Scan for the cell matching the given text and deliver its [X, Y] coordinate at center. 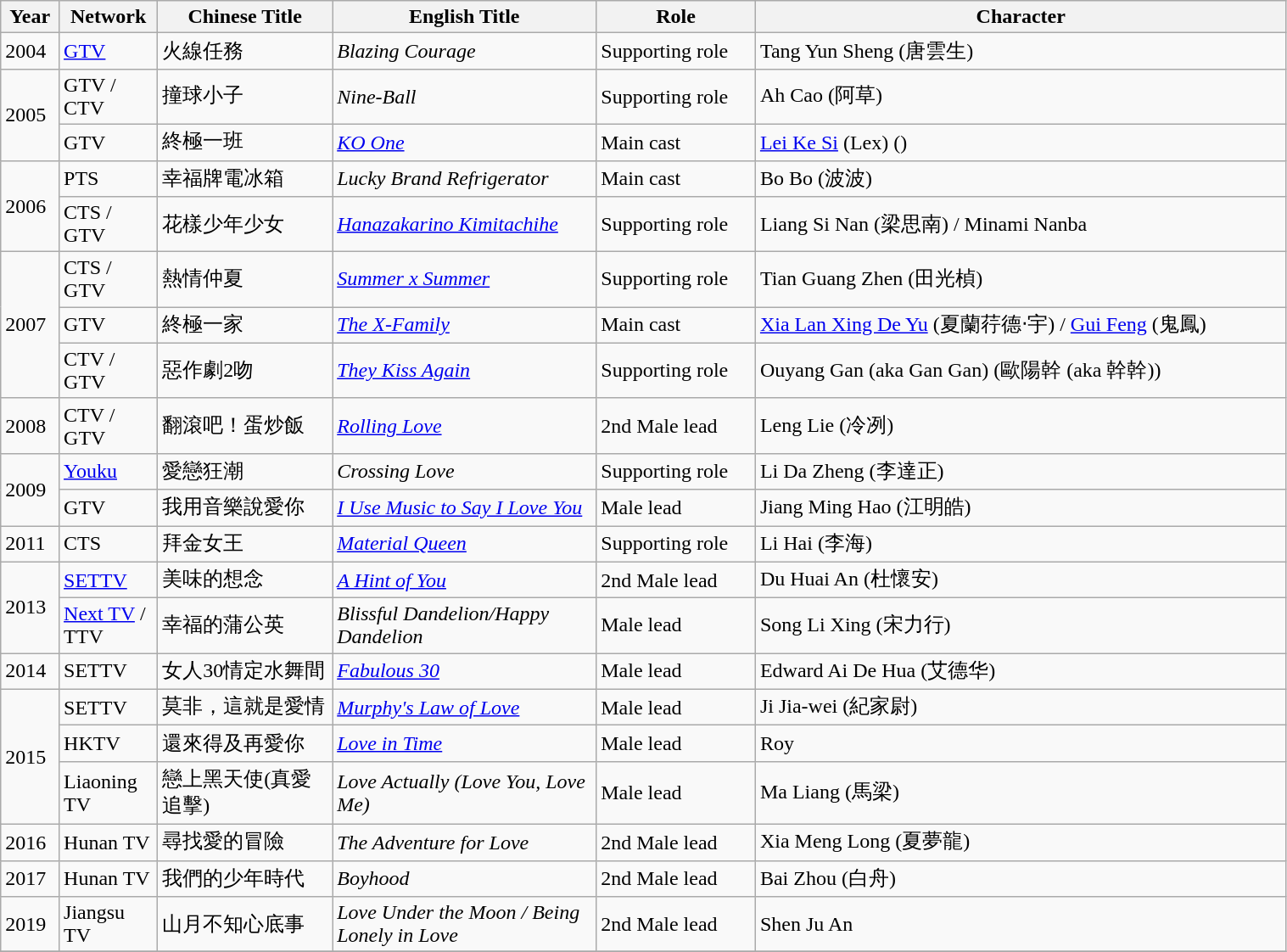
GTV / CTV [109, 97]
HKTV [109, 743]
Xia Meng Long (夏夢龍) [1021, 842]
幸福的蒲公英 [245, 626]
Network [109, 17]
Leng Lie (冷冽) [1021, 426]
Character [1021, 17]
Ji Jia-wei (紀家尉) [1021, 708]
拜金女王 [245, 545]
I Use Music to Say I Love You [465, 507]
Tian Guang Zhen (田光楨) [1021, 280]
2005 [31, 115]
還來得及再愛你 [245, 743]
2014 [31, 672]
Year [31, 17]
2015 [31, 757]
Song Li Xing (宋力行) [1021, 626]
翻滾吧！蛋炒飯 [245, 426]
2019 [31, 925]
Next TV / TTV [109, 626]
Shen Ju An [1021, 925]
莫非，這就是愛情 [245, 708]
Tang Yun Sheng (唐雲生) [1021, 51]
Bo Bo (波波) [1021, 178]
Jiang Ming Hao (江明皓) [1021, 507]
Lucky Brand Refrigerator [465, 178]
Liaoning TV [109, 792]
2007 [31, 326]
尋找愛的冒險 [245, 842]
Roy [1021, 743]
愛戀狂潮 [245, 472]
Xia Lan Xing De Yu (夏蘭荇德‧宇) / Gui Feng (鬼鳳) [1021, 326]
The Adventure for Love [465, 842]
Du Huai An (杜懷安) [1021, 580]
Blissful Dandelion/Happy Dandelion [465, 626]
KO One [465, 143]
Lei Ke Si (Lex) () [1021, 143]
山月不知心底事 [245, 925]
2004 [31, 51]
終極一班 [245, 143]
Edward Ai De Hua (艾德华) [1021, 672]
Crossing Love [465, 472]
2017 [31, 879]
Li Da Zheng (李達正) [1021, 472]
花樣少年少女 [245, 224]
美味的想念 [245, 580]
Fabulous 30 [465, 672]
Love Actually (Love You, Love Me) [465, 792]
2011 [31, 545]
They Kiss Again [465, 370]
English Title [465, 17]
Ah Cao (阿草) [1021, 97]
Material Queen [465, 545]
Liang Si Nan (梁思南) / Minami Nanba [1021, 224]
Blazing Courage [465, 51]
我用音樂說愛你 [245, 507]
Bai Zhou (白舟) [1021, 879]
撞球小子 [245, 97]
Youku [109, 472]
Summer x Summer [465, 280]
The X-Family [465, 326]
Love Under the Moon / Being Lonely in Love [465, 925]
Hanazakarino Kimitachihe [465, 224]
2013 [31, 608]
CTS [109, 545]
2008 [31, 426]
A Hint of You [465, 580]
Chinese Title [245, 17]
Boyhood [465, 879]
Love in Time [465, 743]
Ma Liang (馬梁) [1021, 792]
Li Hai (李海) [1021, 545]
Rolling Love [465, 426]
我們的少年時代 [245, 879]
幸福牌電冰箱 [245, 178]
2006 [31, 206]
Role [676, 17]
Nine-Ball [465, 97]
終極一家 [245, 326]
PTS [109, 178]
熱情仲夏 [245, 280]
Ouyang Gan (aka Gan Gan) (歐陽幹 (aka 幹幹)) [1021, 370]
女人30情定水舞間 [245, 672]
2009 [31, 489]
Jiangsu TV [109, 925]
惡作劇2吻 [245, 370]
火線任務 [245, 51]
戀上黑天使(真愛追擊) [245, 792]
Murphy's Law of Love [465, 708]
2016 [31, 842]
